Find where the given text appears and provide that cell's center as (x, y) coordinate. 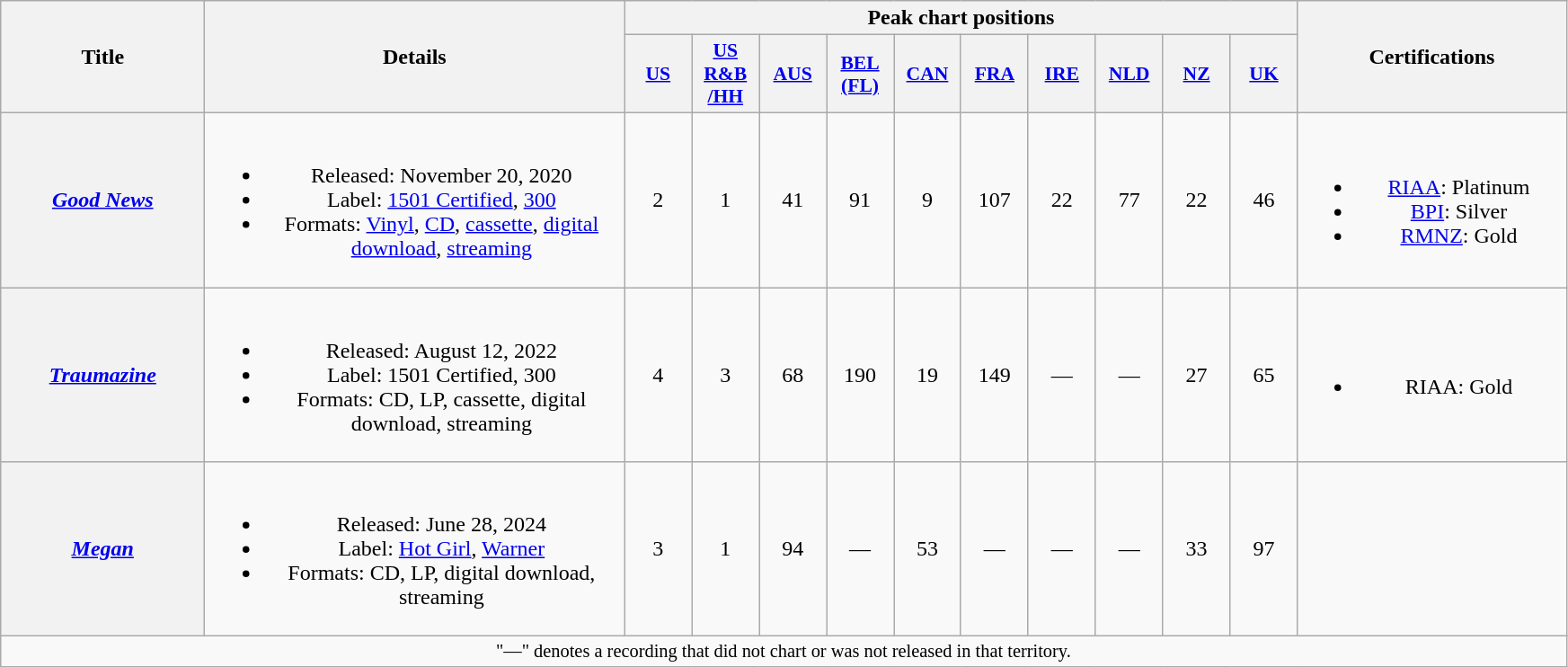
33 (1197, 549)
AUS (793, 74)
107 (994, 200)
BEL(FL) (861, 74)
RIAA: Gold (1432, 375)
USR&B/HH (726, 74)
27 (1197, 375)
"—" denotes a recording that did not chart or was not released in that territory. (784, 652)
Released: June 28, 2024Label: Hot Girl, WarnerFormats: CD, LP, digital download, streaming (415, 549)
FRA (994, 74)
77 (1129, 200)
CAN (927, 74)
Certifications (1432, 58)
91 (861, 200)
RIAA: PlatinumBPI: SilverRMNZ: Gold (1432, 200)
NZ (1197, 74)
46 (1263, 200)
65 (1263, 375)
68 (793, 375)
Released: November 20, 2020Label: 1501 Certified, 300Formats: Vinyl, CD, cassette, digital download, streaming (415, 200)
9 (927, 200)
Released: August 12, 2022Label: 1501 Certified, 300Formats: CD, LP, cassette, digital download, streaming (415, 375)
IRE (1062, 74)
Traumazine (102, 375)
Megan (102, 549)
149 (994, 375)
4 (658, 375)
97 (1263, 549)
41 (793, 200)
2 (658, 200)
Title (102, 58)
Peak chart positions (961, 18)
UK (1263, 74)
Details (415, 58)
Good News (102, 200)
53 (927, 549)
19 (927, 375)
190 (861, 375)
US (658, 74)
94 (793, 549)
NLD (1129, 74)
